Identify which cell holds the provided text, then report its (X, Y) central coordinate. 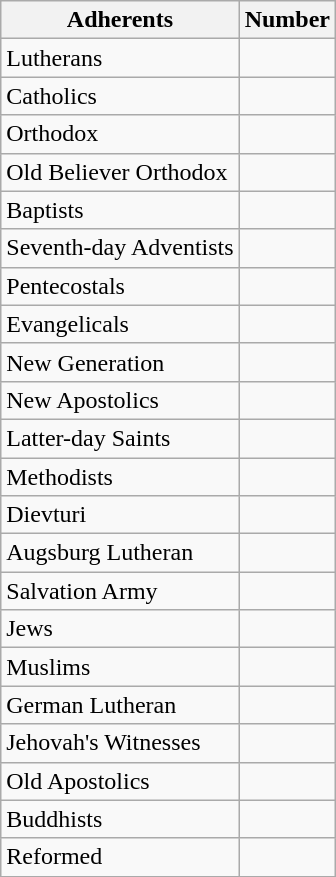
Lutherans (120, 58)
Pentecostals (120, 286)
New Generation (120, 362)
Evangelicals (120, 324)
Jews (120, 629)
Old Believer Orthodox (120, 172)
Jehovah's Witnesses (120, 743)
Buddhists (120, 819)
Catholics (120, 96)
Muslims (120, 667)
Orthodox (120, 134)
Number (287, 20)
Latter-day Saints (120, 438)
Salvation Army (120, 591)
Seventh-day Adventists (120, 248)
Dievturi (120, 515)
Reformed (120, 857)
Methodists (120, 477)
German Lutheran (120, 705)
Augsburg Lutheran (120, 553)
New Apostolics (120, 400)
Adherents (120, 20)
Baptists (120, 210)
Old Apostolics (120, 781)
